Scan for the cell matching the given text and deliver its [X, Y] coordinate at center. 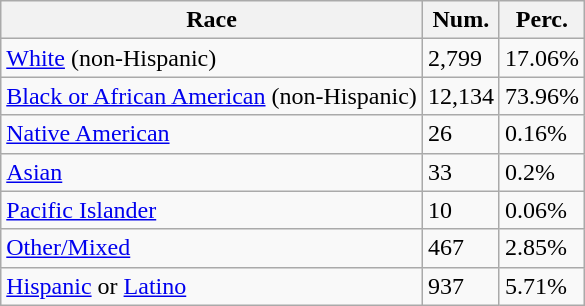
17.06% [542, 58]
2,799 [460, 58]
Other/Mixed [212, 248]
White (non-Hispanic) [212, 58]
Asian [212, 172]
12,134 [460, 96]
0.06% [542, 210]
0.2% [542, 172]
937 [460, 286]
2.85% [542, 248]
10 [460, 210]
73.96% [542, 96]
Pacific Islander [212, 210]
5.71% [542, 286]
Black or African American (non-Hispanic) [212, 96]
0.16% [542, 134]
Perc. [542, 20]
33 [460, 172]
Native American [212, 134]
26 [460, 134]
467 [460, 248]
Num. [460, 20]
Race [212, 20]
Hispanic or Latino [212, 286]
